Identify which cell holds the provided text, then report its (x, y) central coordinate. 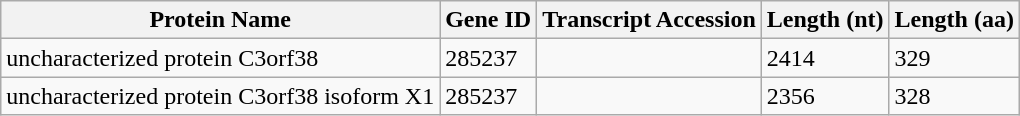
Transcript Accession (650, 20)
329 (954, 58)
Protein Name (220, 20)
2414 (825, 58)
2356 (825, 96)
328 (954, 96)
Length (aa) (954, 20)
uncharacterized protein C3orf38 (220, 58)
uncharacterized protein C3orf38 isoform X1 (220, 96)
Length (nt) (825, 20)
Gene ID (488, 20)
